Pinpoint the cell where the given text exists, returning its [X, Y] midpoint coordinate. 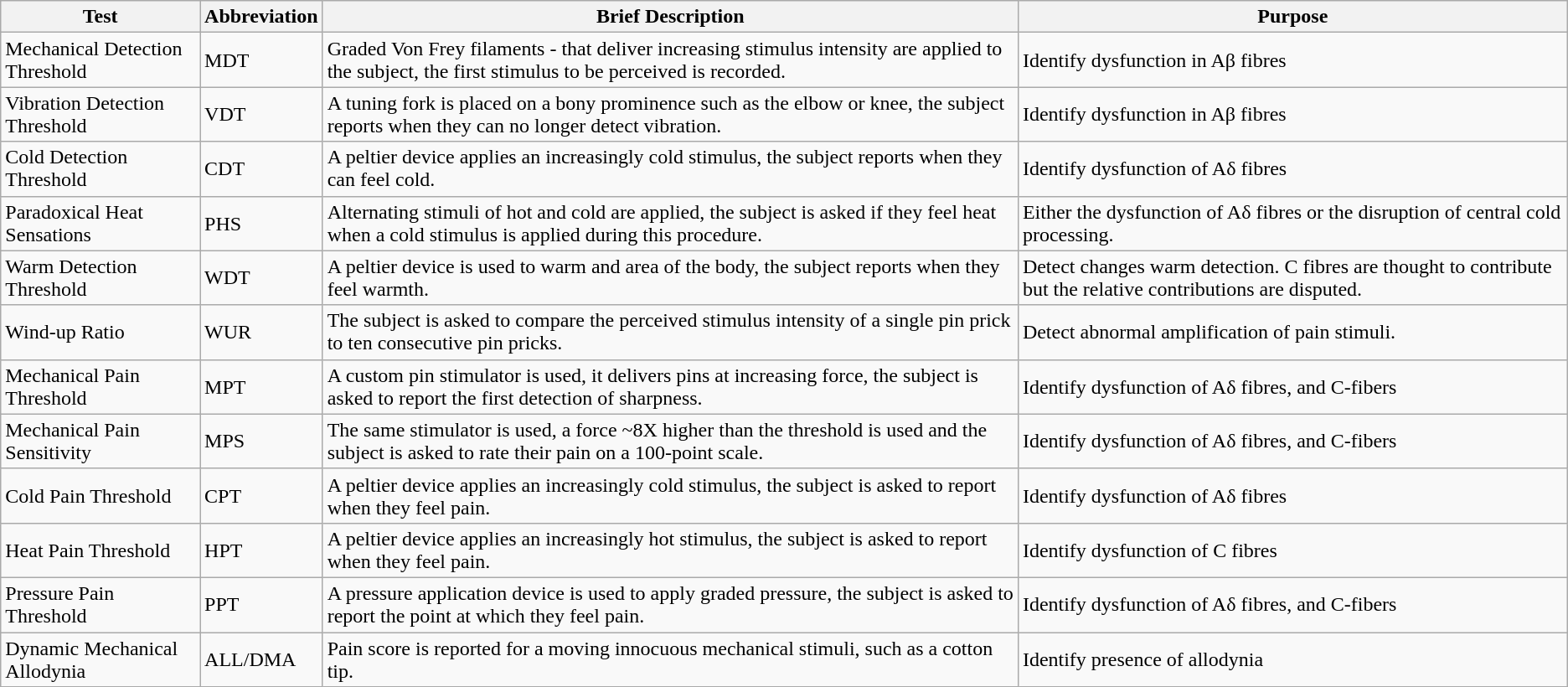
Wind-up Ratio [101, 332]
A pressure application device is used to apply graded pressure, the subject is asked to report the point at which they feel pain. [670, 605]
Mechanical Detection Threshold [101, 60]
MPT [261, 387]
Paradoxical Heat Sensations [101, 223]
A peltier device applies an increasingly cold stimulus, the subject is asked to report when they feel pain. [670, 496]
Mechanical Pain Sensitivity [101, 441]
Pressure Pain Threshold [101, 605]
The same stimulator is used, a force ~8X higher than the threshold is used and the subject is asked to rate their pain on a 100-point scale. [670, 441]
Heat Pain Threshold [101, 550]
A custom pin stimulator is used, it delivers pins at increasing force, the subject is asked to report the first detection of sharpness. [670, 387]
Detect changes warm detection. C fibres are thought to contribute but the relative contributions are disputed. [1292, 278]
Identify presence of allodynia [1292, 659]
Abbreviation [261, 17]
PHS [261, 223]
PPT [261, 605]
MDT [261, 60]
Alternating stimuli of hot and cold are applied, the subject is asked if they feel heat when a cold stimulus is applied during this procedure. [670, 223]
Brief Description [670, 17]
Purpose [1292, 17]
CPT [261, 496]
Cold Pain Threshold [101, 496]
A peltier device applies an increasingly cold stimulus, the subject reports when they can feel cold. [670, 169]
Identify dysfunction of C fibres [1292, 550]
A peltier device applies an increasingly hot stimulus, the subject is asked to report when they feel pain. [670, 550]
Graded Von Frey filaments - that deliver increasing stimulus intensity are applied to the subject, the first stimulus to be perceived is recorded. [670, 60]
The subject is asked to compare the perceived stimulus intensity of a single pin prick to ten consecutive pin pricks. [670, 332]
CDT [261, 169]
WDT [261, 278]
Either the dysfunction of Aδ fibres or the disruption of central cold processing. [1292, 223]
Mechanical Pain Threshold [101, 387]
A peltier device is used to warm and area of the body, the subject reports when they feel warmth. [670, 278]
Warm Detection Threshold [101, 278]
Vibration Detection Threshold [101, 114]
Pain score is reported for a moving innocuous mechanical stimuli, such as a cotton tip. [670, 659]
Dynamic Mechanical Allodynia [101, 659]
HPT [261, 550]
Test [101, 17]
Cold Detection Threshold [101, 169]
ALL/DMA [261, 659]
A tuning fork is placed on a bony prominence such as the elbow or knee, the subject reports when they can no longer detect vibration. [670, 114]
MPS [261, 441]
Detect abnormal amplification of pain stimuli. [1292, 332]
VDT [261, 114]
WUR [261, 332]
